Detect which cell encompasses the target text, then output its (X, Y) center coordinate. 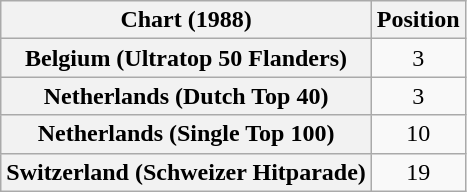
Belgium (Ultratop 50 Flanders) (186, 58)
Switzerland (Schweizer Hitparade) (186, 172)
Netherlands (Single Top 100) (186, 134)
19 (418, 172)
Netherlands (Dutch Top 40) (186, 96)
Position (418, 20)
Chart (1988) (186, 20)
10 (418, 134)
